Provide the (X, Y) coordinate of the cell's center where the given text is located.  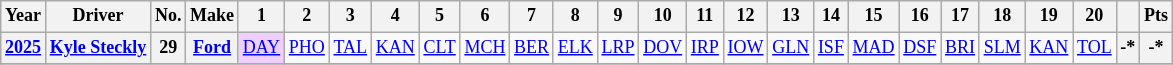
19 (1049, 16)
9 (618, 16)
BRI (960, 48)
MAD (874, 48)
12 (746, 16)
17 (960, 16)
2025 (24, 48)
2 (306, 16)
Pts (1156, 16)
IOW (746, 48)
DOV (663, 48)
Year (24, 16)
29 (168, 48)
4 (395, 16)
No. (168, 16)
15 (874, 16)
Kyle Steckly (98, 48)
Driver (98, 16)
PHO (306, 48)
IRP (704, 48)
TAL (350, 48)
ISF (832, 48)
CLT (440, 48)
Ford (212, 48)
18 (1002, 16)
GLN (791, 48)
7 (532, 16)
Make (212, 16)
TOL (1094, 48)
DSF (920, 48)
SLM (1002, 48)
5 (440, 16)
ELK (575, 48)
20 (1094, 16)
14 (832, 16)
BER (532, 48)
3 (350, 16)
16 (920, 16)
10 (663, 16)
11 (704, 16)
MCH (485, 48)
13 (791, 16)
DAY (261, 48)
8 (575, 16)
LRP (618, 48)
1 (261, 16)
6 (485, 16)
